Extract the (X, Y) coordinate from the center of the cell holding the provided text.  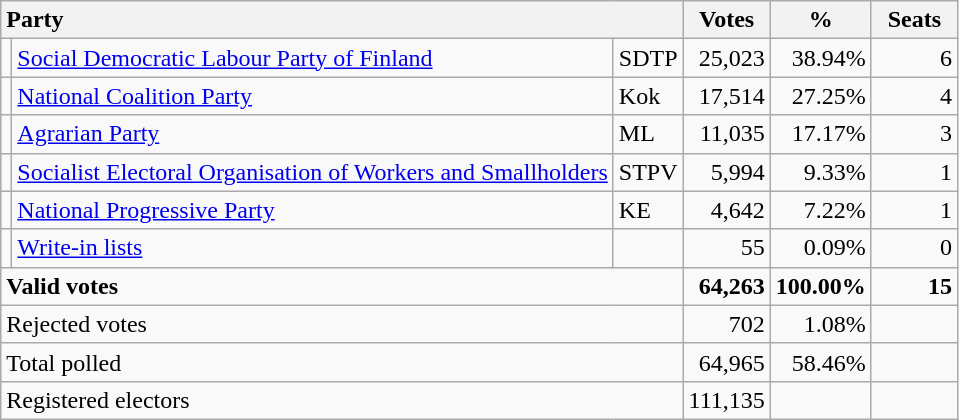
National Progressive Party (312, 210)
100.00% (820, 286)
SDTP (648, 58)
0 (914, 248)
3 (914, 134)
64,263 (726, 286)
STPV (648, 172)
9.33% (820, 172)
Write-in lists (312, 248)
Registered electors (342, 400)
17.17% (820, 134)
111,135 (726, 400)
5,994 (726, 172)
Party (342, 20)
6 (914, 58)
Rejected votes (342, 324)
% (820, 20)
15 (914, 286)
17,514 (726, 96)
National Coalition Party (312, 96)
58.46% (820, 362)
7.22% (820, 210)
ML (648, 134)
38.94% (820, 58)
Social Democratic Labour Party of Finland (312, 58)
55 (726, 248)
Votes (726, 20)
0.09% (820, 248)
702 (726, 324)
25,023 (726, 58)
4,642 (726, 210)
Kok (648, 96)
11,035 (726, 134)
Socialist Electoral Organisation of Workers and Smallholders (312, 172)
4 (914, 96)
Valid votes (342, 286)
Agrarian Party (312, 134)
27.25% (820, 96)
Seats (914, 20)
KE (648, 210)
1.08% (820, 324)
Total polled (342, 362)
64,965 (726, 362)
